Capture the cell that displays the provided text and extract its [X, Y] central coordinate. 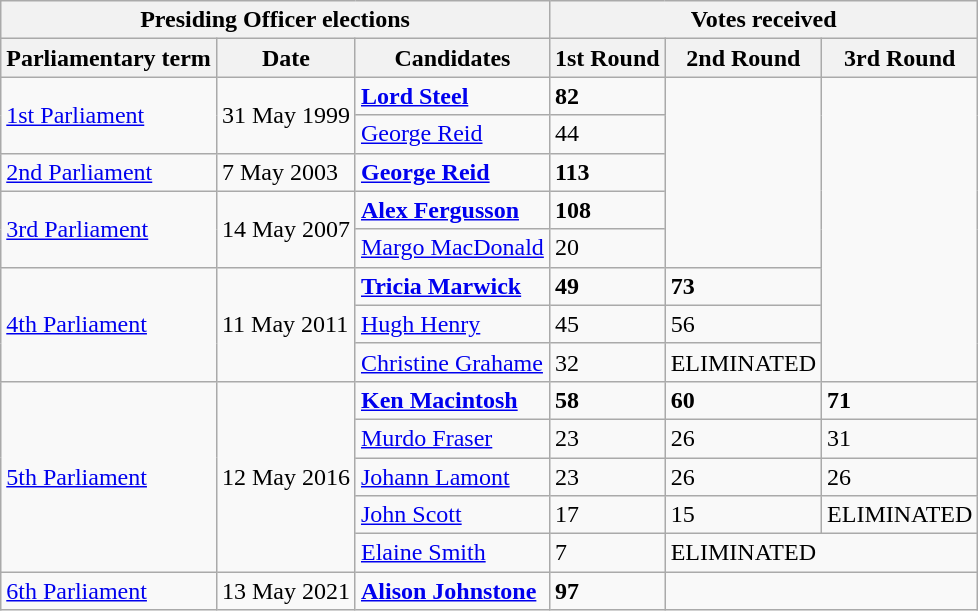
Parliamentary term [109, 58]
7 May 2003 [286, 172]
Alison Johnstone [452, 591]
2nd Parliament [109, 172]
108 [607, 210]
7 [607, 553]
3rd Round [900, 58]
1st Round [607, 58]
113 [607, 172]
Presiding Officer elections [276, 20]
58 [607, 400]
2nd Round [743, 58]
Ken Macintosh [452, 400]
Candidates [452, 58]
Johann Lamont [452, 477]
14 May 2007 [286, 229]
11 May 2011 [286, 324]
17 [607, 515]
13 May 2021 [286, 591]
71 [900, 400]
49 [607, 286]
82 [607, 96]
3rd Parliament [109, 229]
Murdo Fraser [452, 438]
44 [607, 134]
Alex Fergusson [452, 210]
Lord Steel [452, 96]
Hugh Henry [452, 324]
6th Parliament [109, 591]
20 [607, 248]
12 May 2016 [286, 476]
Elaine Smith [452, 553]
32 [607, 362]
31 [900, 438]
60 [743, 400]
31 May 1999 [286, 115]
Tricia Marwick [452, 286]
Margo MacDonald [452, 248]
John Scott [452, 515]
45 [607, 324]
56 [743, 324]
Votes received [764, 20]
4th Parliament [109, 324]
Date [286, 58]
5th Parliament [109, 476]
1st Parliament [109, 115]
97 [607, 591]
15 [743, 515]
Christine Grahame [452, 362]
73 [743, 286]
